Extract the (x, y) coordinate from the center of the cell holding the provided text.  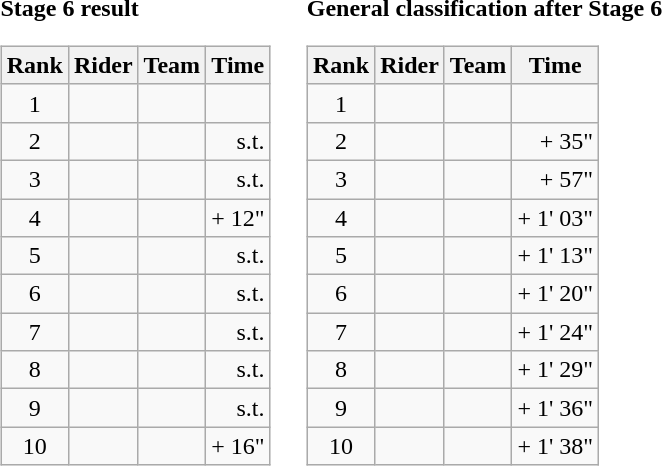
+ 57" (556, 179)
+ 16" (238, 446)
+ 1' 29" (556, 370)
+ 35" (556, 141)
+ 1' 20" (556, 294)
+ 1' 36" (556, 408)
+ 1' 24" (556, 332)
+ 1' 03" (556, 217)
+ 1' 13" (556, 256)
+ 1' 38" (556, 446)
+ 12" (238, 217)
